Scan for the cell matching the given text and deliver its (X, Y) coordinate at center. 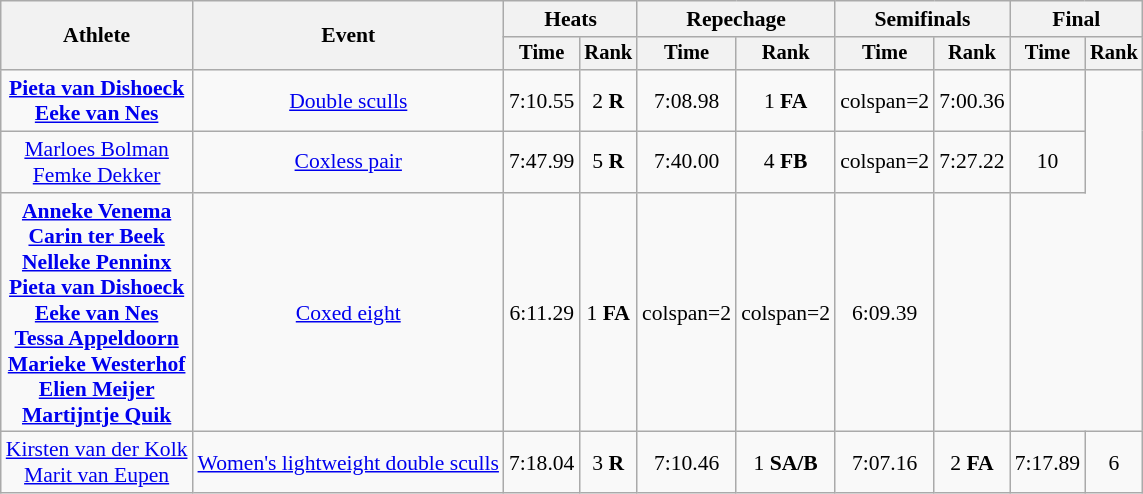
7:18.04 (542, 462)
7:10.46 (686, 462)
7:10.55 (542, 100)
Double sculls (348, 100)
7:07.16 (884, 462)
7:08.98 (686, 100)
7:17.89 (1048, 462)
6:09.39 (884, 313)
10 (1048, 162)
Anneke VenemaCarin ter BeekNelleke PenninxPieta van DishoeckEeke van NesTessa AppeldoornMarieke WesterhofElien MeijerMartijntje Quik (97, 313)
7:40.00 (686, 162)
6:11.29 (542, 313)
Marloes BolmanFemke Dekker (97, 162)
4 FB (786, 162)
Repechage (736, 19)
Event (348, 36)
Final (1076, 19)
7:00.36 (972, 100)
Women's lightweight double sculls (348, 462)
2 R (608, 100)
Semifinals (922, 19)
7:47.99 (542, 162)
Kirsten van der KolkMarit van Eupen (97, 462)
1 SA/B (786, 462)
5 R (608, 162)
Athlete (97, 36)
3 R (608, 462)
Heats (570, 19)
Coxless pair (348, 162)
2 FA (972, 462)
6 (1114, 462)
Coxed eight (348, 313)
Pieta van DishoeckEeke van Nes (97, 100)
7:27.22 (972, 162)
